Scan for the cell matching the given text and deliver its (x, y) coordinate at center. 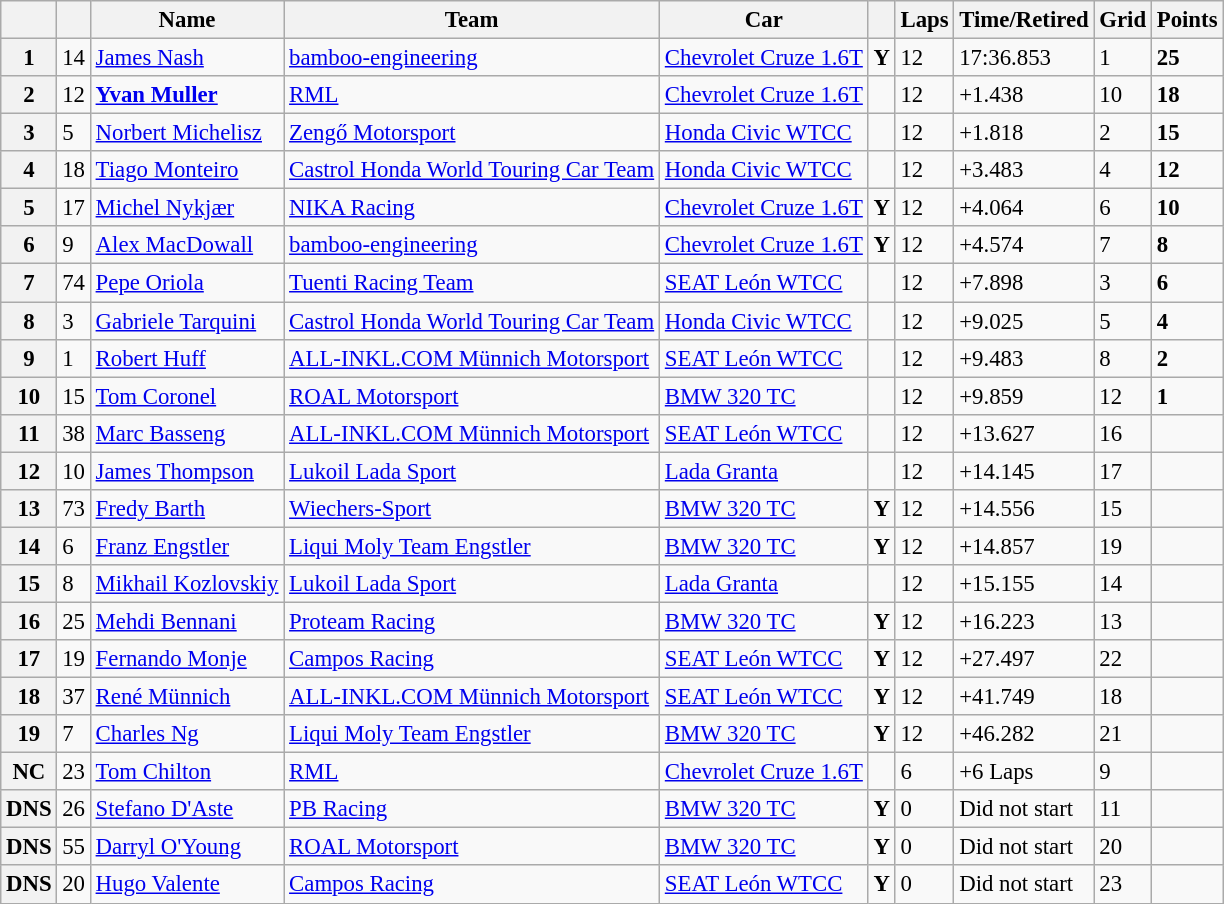
Pepe Oriola (186, 283)
Grid (1122, 20)
Alex MacDowall (186, 245)
James Nash (186, 58)
Fredy Barth (186, 509)
+3.483 (1024, 170)
James Thompson (186, 471)
55 (74, 847)
Norbert Michelisz (186, 133)
74 (74, 283)
73 (74, 509)
+4.064 (1024, 208)
Fernando Monje (186, 659)
+7.898 (1024, 283)
+27.497 (1024, 659)
Mehdi Bennani (186, 621)
+9.859 (1024, 396)
Charles Ng (186, 734)
Name (186, 20)
+14.145 (1024, 471)
René Münnich (186, 697)
+6 Laps (1024, 772)
22 (1122, 659)
Car (764, 20)
Robert Huff (186, 358)
+14.556 (1024, 509)
Tiago Monteiro (186, 170)
Michel Nykjær (186, 208)
Team (472, 20)
Zengő Motorsport (472, 133)
Gabriele Tarquini (186, 321)
Stefano D'Aste (186, 809)
+1.818 (1024, 133)
21 (1122, 734)
PB Racing (472, 809)
Tom Chilton (186, 772)
Tuenti Racing Team (472, 283)
37 (74, 697)
Darryl O'Young (186, 847)
+46.282 (1024, 734)
Hugo Valente (186, 885)
Franz Engstler (186, 546)
Proteam Racing (472, 621)
+14.857 (1024, 546)
+41.749 (1024, 697)
Yvan Muller (186, 95)
+13.627 (1024, 433)
+15.155 (1024, 584)
+9.025 (1024, 321)
Tom Coronel (186, 396)
NC (29, 772)
26 (74, 809)
+9.483 (1024, 358)
Marc Basseng (186, 433)
+16.223 (1024, 621)
Wiechers-Sport (472, 509)
Time/Retired (1024, 20)
Mikhail Kozlovskiy (186, 584)
Points (1186, 20)
17:36.853 (1024, 58)
+1.438 (1024, 95)
38 (74, 433)
NIKA Racing (472, 208)
+4.574 (1024, 245)
Laps (924, 20)
